Detect which cell encompasses the target text, then output its [X, Y] center coordinate. 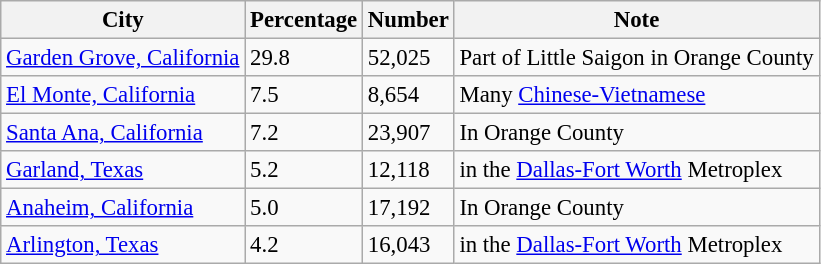
12,118 [408, 170]
Part of Little Saigon in Orange County [636, 58]
4.2 [304, 245]
5.0 [304, 208]
52,025 [408, 58]
Garden Grove, California [123, 58]
Many Chinese-Vietnamese [636, 95]
23,907 [408, 133]
Percentage [304, 20]
Anaheim, California [123, 208]
7.5 [304, 95]
Note [636, 20]
Number [408, 20]
El Monte, California [123, 95]
29.8 [304, 58]
5.2 [304, 170]
8,654 [408, 95]
16,043 [408, 245]
Garland, Texas [123, 170]
Arlington, Texas [123, 245]
City [123, 20]
7.2 [304, 133]
Santa Ana, California [123, 133]
17,192 [408, 208]
